For the text-containing cell, return its midpoint in (X, Y) coordinate format. 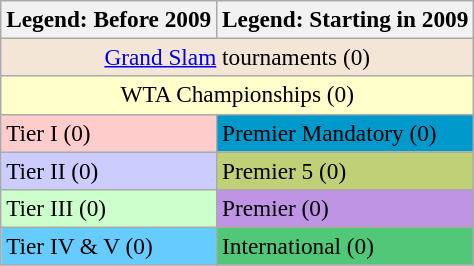
WTA Championships (0) (238, 95)
Tier I (0) (109, 133)
Legend: Before 2009 (109, 19)
International (0) (346, 246)
Tier II (0) (109, 170)
Premier Mandatory (0) (346, 133)
Grand Slam tournaments (0) (238, 57)
Tier III (0) (109, 208)
Tier IV & V (0) (109, 246)
Premier 5 (0) (346, 170)
Legend: Starting in 2009 (346, 19)
Premier (0) (346, 208)
